Identify which cell holds the provided text, then report its [x, y] central coordinate. 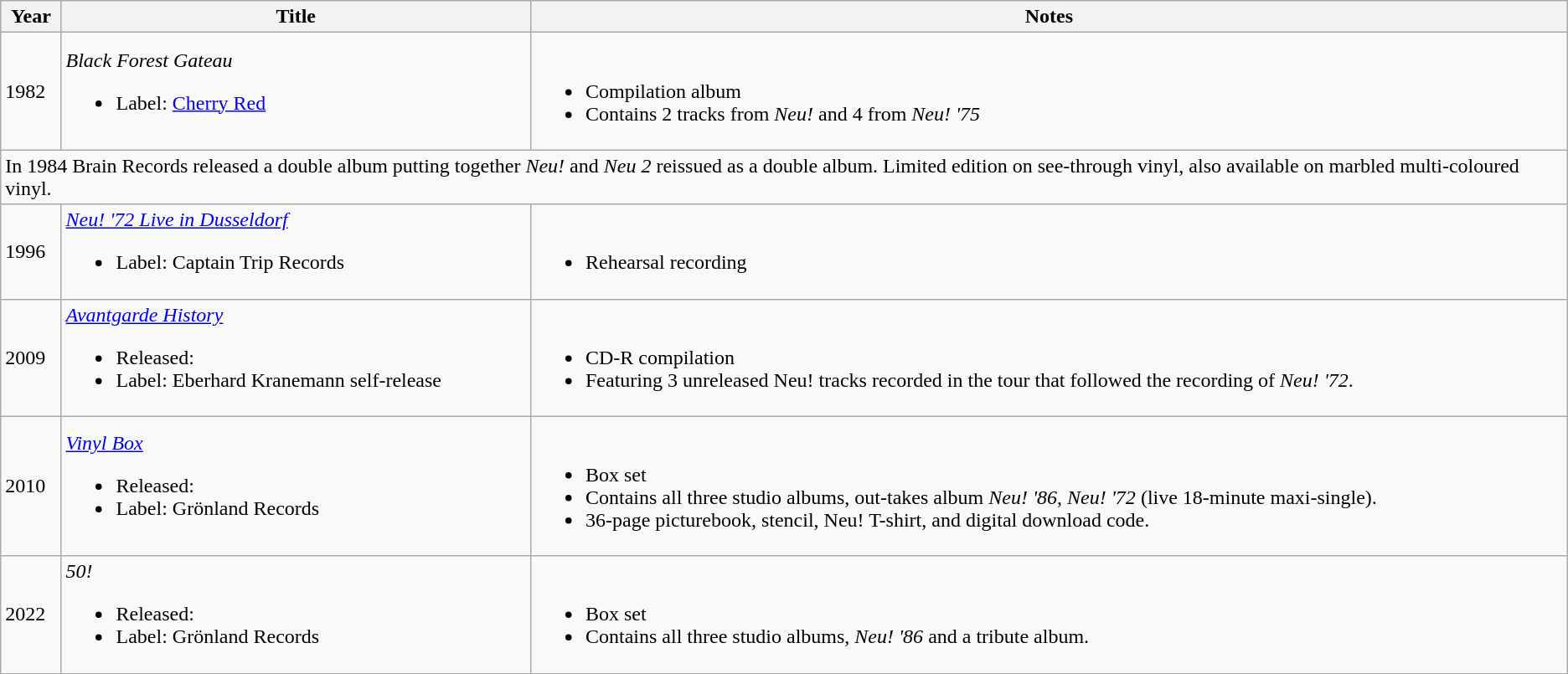
Vinyl BoxReleased: Label: Grönland Records [296, 486]
Black Forest GateauLabel: Cherry Red [296, 91]
1982 [31, 91]
2010 [31, 486]
2022 [31, 615]
Compilation albumContains 2 tracks from Neu! and 4 from Neu! '75 [1049, 91]
Box setContains all three studio albums, Neu! '86 and a tribute album. [1049, 615]
1996 [31, 251]
50!Released: Label: Grönland Records [296, 615]
CD-R compilationFeaturing 3 unreleased Neu! tracks recorded in the tour that followed the recording of Neu! '72. [1049, 358]
Avantgarde HistoryReleased: Label: Eberhard Kranemann self-release [296, 358]
Neu! '72 Live in DusseldorfLabel: Captain Trip Records [296, 251]
Notes [1049, 17]
2009 [31, 358]
Title [296, 17]
Rehearsal recording [1049, 251]
Year [31, 17]
